Pinpoint the cell where the given text exists, returning its [X, Y] midpoint coordinate. 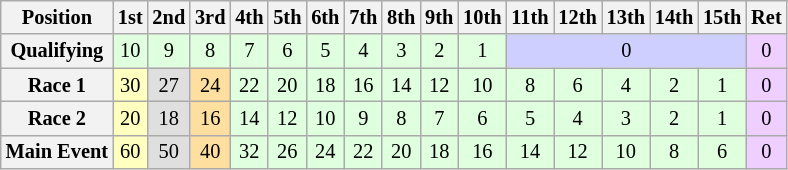
3rd [210, 17]
30 [130, 85]
60 [130, 152]
7th [363, 17]
13th [626, 17]
26 [287, 152]
9th [439, 17]
27 [170, 85]
Qualifying [57, 51]
11th [530, 17]
1st [130, 17]
14th [674, 17]
Position [57, 17]
12th [578, 17]
Race 1 [57, 85]
50 [170, 152]
8th [401, 17]
4th [249, 17]
40 [210, 152]
Ret [766, 17]
5th [287, 17]
Main Event [57, 152]
32 [249, 152]
Race 2 [57, 118]
15th [722, 17]
6th [325, 17]
10th [482, 17]
2nd [170, 17]
